Return (X, Y) of the center of cell containing provided text 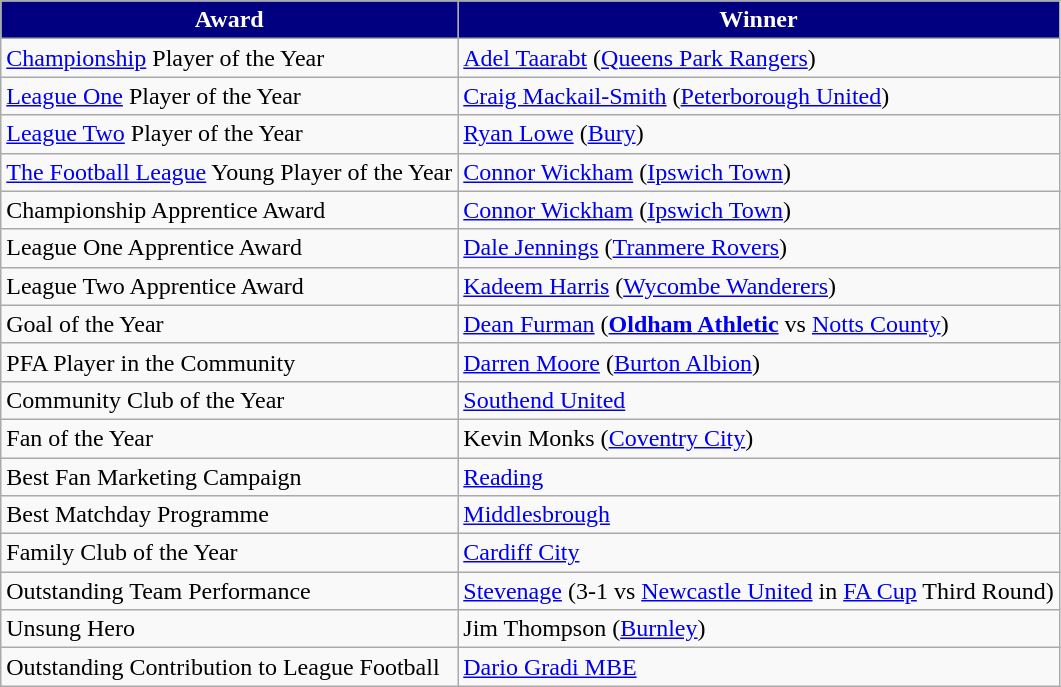
Stevenage (3-1 vs Newcastle United in FA Cup Third Round) (758, 591)
Championship Apprentice Award (230, 210)
Goal of the Year (230, 324)
Winner (758, 20)
Outstanding Team Performance (230, 591)
Ryan Lowe (Bury) (758, 134)
Unsung Hero (230, 629)
Outstanding Contribution to League Football (230, 667)
Reading (758, 477)
Dean Furman (Oldham Athletic vs Notts County) (758, 324)
Award (230, 20)
Community Club of the Year (230, 400)
PFA Player in the Community (230, 362)
League Two Apprentice Award (230, 286)
Southend United (758, 400)
Middlesbrough (758, 515)
Dale Jennings (Tranmere Rovers) (758, 248)
Championship Player of the Year (230, 58)
Family Club of the Year (230, 553)
Jim Thompson (Burnley) (758, 629)
Best Fan Marketing Campaign (230, 477)
League Two Player of the Year (230, 134)
Adel Taarabt (Queens Park Rangers) (758, 58)
Best Matchday Programme (230, 515)
Darren Moore (Burton Albion) (758, 362)
Craig Mackail-Smith (Peterborough United) (758, 96)
Fan of the Year (230, 438)
Dario Gradi MBE (758, 667)
Cardiff City (758, 553)
Kevin Monks (Coventry City) (758, 438)
League One Player of the Year (230, 96)
The Football League Young Player of the Year (230, 172)
Kadeem Harris (Wycombe Wanderers) (758, 286)
League One Apprentice Award (230, 248)
